Search for the cell housing the specified text and yield its (x, y) center coordinate. 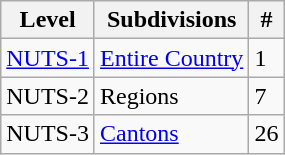
NUTS-3 (48, 134)
Cantons (171, 134)
26 (266, 134)
NUTS-1 (48, 58)
1 (266, 58)
7 (266, 96)
# (266, 20)
Subdivisions (171, 20)
Regions (171, 96)
Entire Country (171, 58)
Level (48, 20)
NUTS-2 (48, 96)
